Provide the (x, y) coordinate of the cell's center where the given text is located.  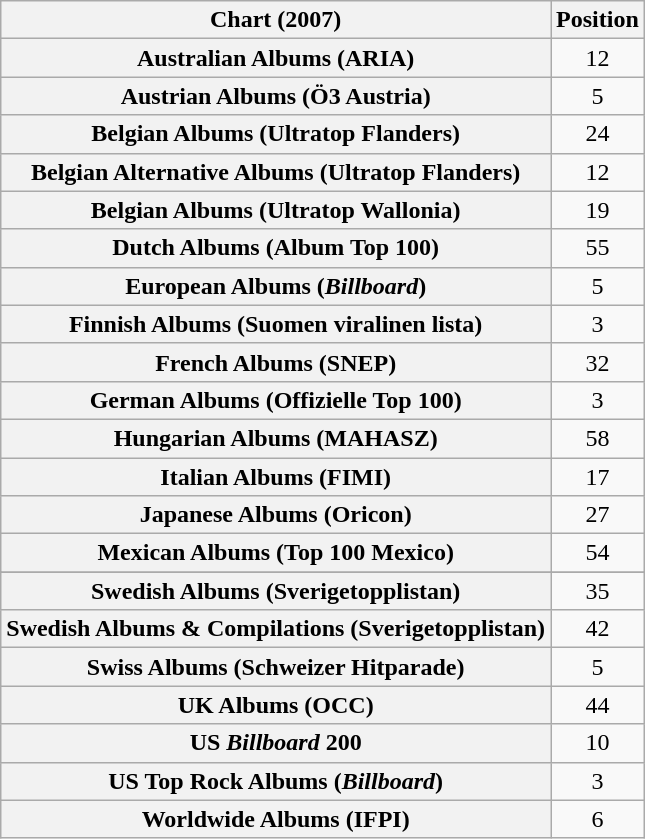
58 (598, 438)
Finnish Albums (Suomen viralinen lista) (276, 324)
European Albums (Billboard) (276, 286)
Worldwide Albums (IFPI) (276, 819)
55 (598, 248)
Swiss Albums (Schweizer Hitparade) (276, 667)
35 (598, 591)
Belgian Albums (Ultratop Flanders) (276, 134)
19 (598, 210)
German Albums (Offizielle Top 100) (276, 400)
Dutch Albums (Album Top 100) (276, 248)
Austrian Albums (Ö3 Austria) (276, 96)
32 (598, 362)
42 (598, 629)
UK Albums (OCC) (276, 705)
Italian Albums (FIMI) (276, 477)
Belgian Albums (Ultratop Wallonia) (276, 210)
Hungarian Albums (MAHASZ) (276, 438)
Australian Albums (ARIA) (276, 58)
27 (598, 515)
Japanese Albums (Oricon) (276, 515)
Mexican Albums (Top 100 Mexico) (276, 553)
Chart (2007) (276, 20)
Position (598, 20)
54 (598, 553)
6 (598, 819)
US Top Rock Albums (Billboard) (276, 781)
Belgian Alternative Albums (Ultratop Flanders) (276, 172)
US Billboard 200 (276, 743)
Swedish Albums & Compilations (Sverigetopplistan) (276, 629)
10 (598, 743)
44 (598, 705)
Swedish Albums (Sverigetopplistan) (276, 591)
French Albums (SNEP) (276, 362)
24 (598, 134)
17 (598, 477)
